Find where the given text appears and provide that cell's center as [X, Y] coordinate. 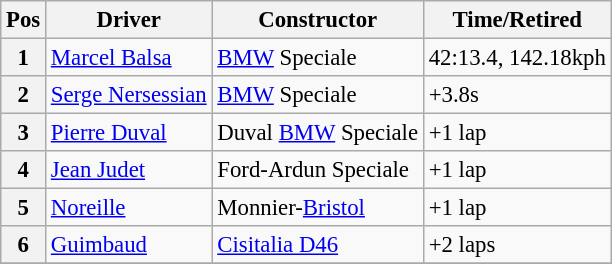
Noreille [129, 208]
Duval BMW Speciale [318, 133]
Constructor [318, 20]
5 [24, 208]
42:13.4, 142.18kph [517, 58]
2 [24, 95]
Driver [129, 20]
Marcel Balsa [129, 58]
+2 laps [517, 245]
6 [24, 245]
Serge Nersessian [129, 95]
Guimbaud [129, 245]
1 [24, 58]
4 [24, 170]
Cisitalia D46 [318, 245]
Pierre Duval [129, 133]
Ford-Ardun Speciale [318, 170]
+3.8s [517, 95]
Monnier-Bristol [318, 208]
Jean Judet [129, 170]
Pos [24, 20]
Time/Retired [517, 20]
3 [24, 133]
